Locate the cell with the specified text and output its [X, Y] center coordinate. 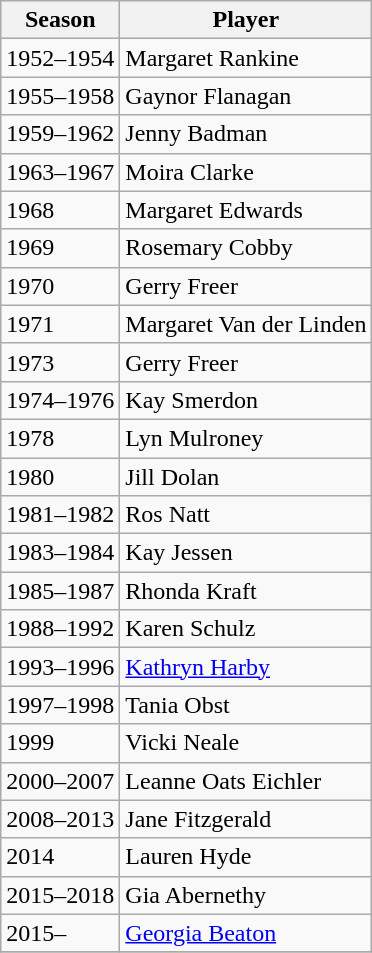
Tania Obst [246, 705]
Margaret Rankine [246, 58]
1952–1954 [60, 58]
Gaynor Flanagan [246, 96]
2014 [60, 857]
Season [60, 20]
1970 [60, 286]
Kay Jessen [246, 553]
Karen Schulz [246, 629]
1997–1998 [60, 705]
2000–2007 [60, 781]
1993–1996 [60, 667]
1988–1992 [60, 629]
Georgia Beaton [246, 933]
1980 [60, 477]
2008–2013 [60, 819]
1959–1962 [60, 134]
1981–1982 [60, 515]
Player [246, 20]
1969 [60, 248]
1983–1984 [60, 553]
Margaret Edwards [246, 210]
Jill Dolan [246, 477]
1978 [60, 438]
Moira Clarke [246, 172]
Gia Abernethy [246, 895]
Jane Fitzgerald [246, 819]
Kay Smerdon [246, 400]
Vicki Neale [246, 743]
Ros Natt [246, 515]
2015–2018 [60, 895]
1963–1967 [60, 172]
1999 [60, 743]
1955–1958 [60, 96]
Margaret Van der Linden [246, 324]
1968 [60, 210]
2015– [60, 933]
Rosemary Cobby [246, 248]
Rhonda Kraft [246, 591]
Leanne Oats Eichler [246, 781]
1985–1987 [60, 591]
Jenny Badman [246, 134]
1974–1976 [60, 400]
Lyn Mulroney [246, 438]
1973 [60, 362]
1971 [60, 324]
Kathryn Harby [246, 667]
Lauren Hyde [246, 857]
